Pinpoint the cell where the given text exists, returning its [X, Y] midpoint coordinate. 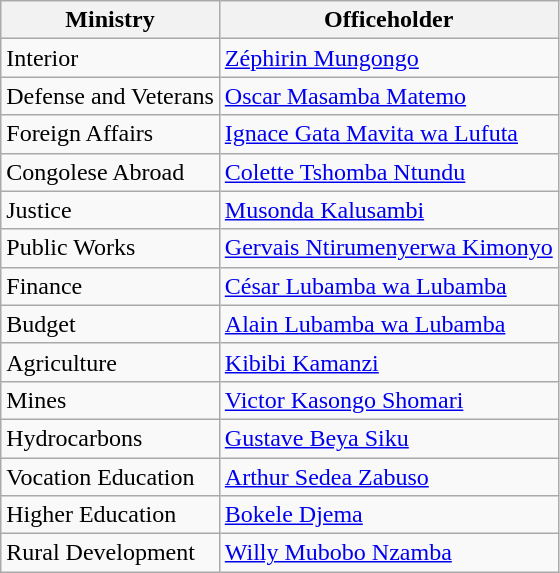
Willy Mubobo Nzamba [388, 553]
Oscar Masamba Matemo [388, 96]
Kibibi Kamanzi [388, 362]
Finance [110, 286]
César Lubamba wa Lubamba [388, 286]
Zéphirin Mungongo [388, 58]
Gervais Ntirumenyerwa Kimonyo [388, 248]
Public Works [110, 248]
Officeholder [388, 20]
Ignace Gata Mavita wa Lufuta [388, 134]
Agriculture [110, 362]
Colette Tshomba Ntundu [388, 172]
Hydrocarbons [110, 438]
Arthur Sedea Zabuso [388, 477]
Higher Education [110, 515]
Vocation Education [110, 477]
Rural Development [110, 553]
Victor Kasongo Shomari [388, 400]
Foreign Affairs [110, 134]
Budget [110, 324]
Justice [110, 210]
Mines [110, 400]
Ministry [110, 20]
Musonda Kalusambi [388, 210]
Bokele Djema [388, 515]
Gustave Beya Siku [388, 438]
Defense and Veterans [110, 96]
Interior [110, 58]
Alain Lubamba wa Lubamba [388, 324]
Congolese Abroad [110, 172]
